Find where the given text appears and provide that cell's center as (x, y) coordinate. 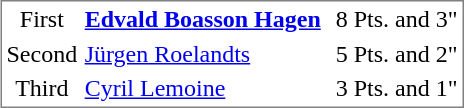
5 Pts. and 2" (397, 54)
Jürgen Roelandts (203, 54)
3 Pts. and 1" (397, 88)
8 Pts. and 3" (397, 20)
First (42, 20)
Edvald Boasson Hagen (203, 20)
Second (42, 54)
Third (42, 88)
Cyril Lemoine (203, 88)
